Capture the cell that displays the provided text and extract its (x, y) central coordinate. 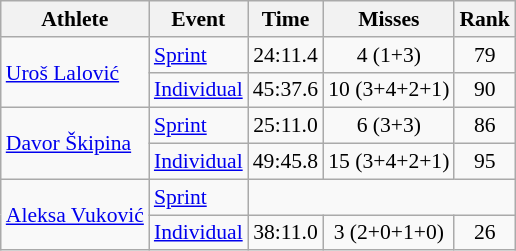
38:11.0 (286, 233)
Time (286, 19)
10 (3+4+2+1) (388, 90)
Uroš Lalović (75, 72)
4 (1+3) (388, 55)
Event (198, 19)
Misses (388, 19)
24:11.4 (286, 55)
25:11.0 (286, 126)
45:37.6 (286, 90)
79 (484, 55)
49:45.8 (286, 162)
6 (3+3) (388, 126)
90 (484, 90)
15 (3+4+2+1) (388, 162)
Athlete (75, 19)
Davor Škipina (75, 144)
Rank (484, 19)
3 (2+0+1+0) (388, 233)
26 (484, 233)
95 (484, 162)
Aleksa Vuković (75, 214)
86 (484, 126)
